Extract the (X, Y) coordinate from the center of the cell holding the provided text.  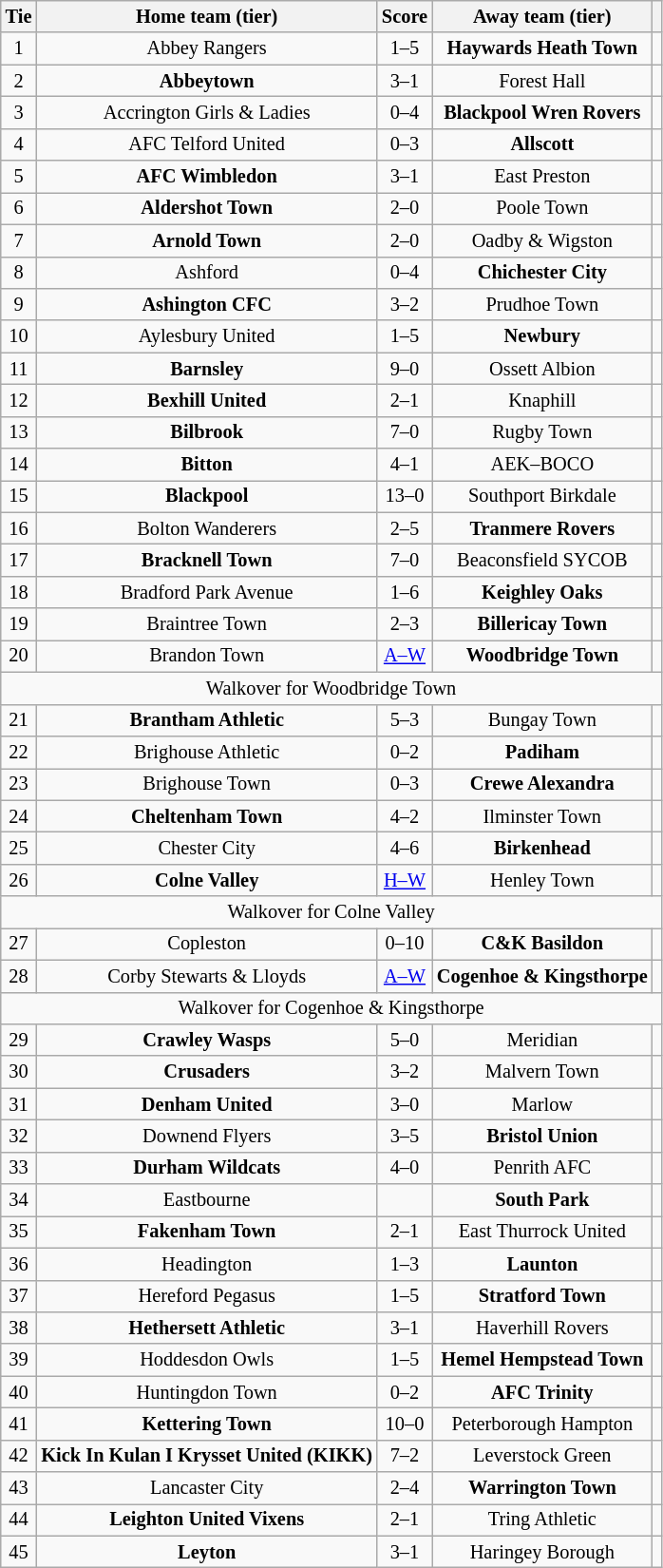
Henley Town (542, 880)
Downend Flyers (207, 1136)
28 (19, 976)
Newbury (542, 336)
Leighton United Vixens (207, 1520)
17 (19, 560)
12 (19, 400)
H–W (405, 880)
2–5 (405, 528)
26 (19, 880)
13 (19, 432)
40 (19, 1392)
Malvern Town (542, 1072)
35 (19, 1232)
43 (19, 1488)
Headington (207, 1264)
Ilminster Town (542, 816)
32 (19, 1136)
Knaphill (542, 400)
Prudhoe Town (542, 304)
Warrington Town (542, 1488)
6 (19, 208)
AFC Wimbledon (207, 177)
34 (19, 1200)
Penrith AFC (542, 1168)
Brighouse Town (207, 784)
Padiham (542, 752)
Bilbrook (207, 432)
2–3 (405, 624)
Oadby & Wigston (542, 240)
3 (19, 112)
Crusaders (207, 1072)
21 (19, 720)
2–4 (405, 1488)
C&K Basildon (542, 944)
Hereford Pegasus (207, 1296)
Peterborough Hampton (542, 1424)
Keighley Oaks (542, 592)
18 (19, 592)
AFC Trinity (542, 1392)
Launton (542, 1264)
Hemel Hempstead Town (542, 1360)
Bungay Town (542, 720)
Brantham Athletic (207, 720)
Southport Birkdale (542, 496)
Crawley Wasps (207, 1040)
Kick In Kulan I Krysset United (KIKK) (207, 1456)
20 (19, 656)
Bolton Wanderers (207, 528)
15 (19, 496)
4–6 (405, 848)
Leverstock Green (542, 1456)
Brighouse Athletic (207, 752)
Barnsley (207, 369)
7–2 (405, 1456)
7 (19, 240)
Cheltenham Town (207, 816)
27 (19, 944)
10–0 (405, 1424)
Allscott (542, 144)
42 (19, 1456)
Chichester City (542, 273)
Aylesbury United (207, 336)
Huntingdon Town (207, 1392)
Denham United (207, 1104)
Tranmere Rovers (542, 528)
Durham Wildcats (207, 1168)
9–0 (405, 369)
Accrington Girls & Ladies (207, 112)
Haverhill Rovers (542, 1328)
Tie (19, 16)
Haringey Borough (542, 1552)
Eastbourne (207, 1200)
Rugby Town (542, 432)
Billericay Town (542, 624)
3–5 (405, 1136)
Copleston (207, 944)
24 (19, 816)
Lancaster City (207, 1488)
25 (19, 848)
2 (19, 81)
Bexhill United (207, 400)
Hethersett Athletic (207, 1328)
South Park (542, 1200)
5–0 (405, 1040)
Poole Town (542, 208)
36 (19, 1264)
1–3 (405, 1264)
Home team (tier) (207, 16)
AFC Telford United (207, 144)
9 (19, 304)
Arnold Town (207, 240)
14 (19, 465)
Blackpool Wren Rovers (542, 112)
Crewe Alexandra (542, 784)
Kettering Town (207, 1424)
11 (19, 369)
23 (19, 784)
30 (19, 1072)
22 (19, 752)
16 (19, 528)
Hoddesdon Owls (207, 1360)
Walkover for Colne Valley (331, 912)
Chester City (207, 848)
Ashington CFC (207, 304)
5–3 (405, 720)
0–10 (405, 944)
Walkover for Cogenhoe & Kingsthorpe (331, 1008)
4 (19, 144)
Meridian (542, 1040)
39 (19, 1360)
Colne Valley (207, 880)
38 (19, 1328)
5 (19, 177)
3–0 (405, 1104)
Cogenhoe & Kingsthorpe (542, 976)
East Thurrock United (542, 1232)
Fakenham Town (207, 1232)
Ossett Albion (542, 369)
Tring Athletic (542, 1520)
Ashford (207, 273)
29 (19, 1040)
4–0 (405, 1168)
13–0 (405, 496)
Bitton (207, 465)
Walkover for Woodbridge Town (331, 688)
8 (19, 273)
AEK–BOCO (542, 465)
Stratford Town (542, 1296)
Away team (tier) (542, 16)
41 (19, 1424)
1 (19, 48)
4–1 (405, 465)
East Preston (542, 177)
Leyton (207, 1552)
Aldershot Town (207, 208)
Abbey Rangers (207, 48)
Score (405, 16)
Brandon Town (207, 656)
44 (19, 1520)
37 (19, 1296)
Bracknell Town (207, 560)
Abbeytown (207, 81)
Birkenhead (542, 848)
Bristol Union (542, 1136)
Marlow (542, 1104)
Bradford Park Avenue (207, 592)
Haywards Heath Town (542, 48)
Braintree Town (207, 624)
19 (19, 624)
Blackpool (207, 496)
45 (19, 1552)
33 (19, 1168)
Corby Stewarts & Lloyds (207, 976)
Beaconsfield SYCOB (542, 560)
10 (19, 336)
Woodbridge Town (542, 656)
4–2 (405, 816)
31 (19, 1104)
Forest Hall (542, 81)
1–6 (405, 592)
